Search for the cell housing the specified text and yield its (x, y) center coordinate. 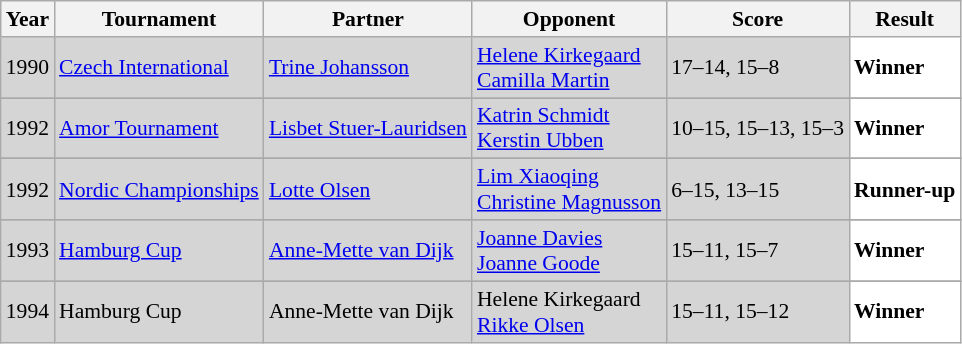
Helene Kirkegaard Camilla Martin (569, 68)
Helene Kirkegaard Rikke Olsen (569, 312)
15–11, 15–7 (758, 250)
Year (28, 19)
Lisbet Stuer-Lauridsen (368, 128)
Katrin Schmidt Kerstin Ubben (569, 128)
1993 (28, 250)
Lotte Olsen (368, 190)
6–15, 13–15 (758, 190)
Partner (368, 19)
17–14, 15–8 (758, 68)
Nordic Championships (159, 190)
Score (758, 19)
Czech International (159, 68)
Joanne Davies Joanne Goode (569, 250)
15–11, 15–12 (758, 312)
Trine Johansson (368, 68)
Runner-up (904, 190)
1990 (28, 68)
Lim Xiaoqing Christine Magnusson (569, 190)
Opponent (569, 19)
Tournament (159, 19)
Result (904, 19)
Amor Tournament (159, 128)
10–15, 15–13, 15–3 (758, 128)
1994 (28, 312)
